Capture the cell that displays the provided text and extract its (X, Y) central coordinate. 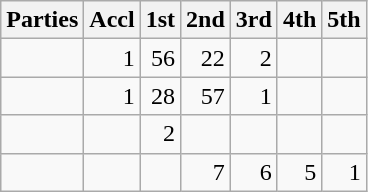
5 (299, 172)
22 (206, 58)
Accl (112, 20)
7 (206, 172)
3rd (254, 20)
28 (160, 96)
1st (160, 20)
4th (299, 20)
Parties (42, 20)
6 (254, 172)
57 (206, 96)
5th (344, 20)
56 (160, 58)
2nd (206, 20)
